For the text-containing cell, return its midpoint in [x, y] coordinate format. 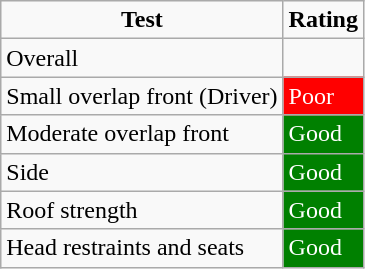
Head restraints and seats [142, 248]
Rating [323, 20]
Overall [142, 58]
Moderate overlap front [142, 134]
Roof strength [142, 210]
Small overlap front (Driver) [142, 96]
Test [142, 20]
Side [142, 172]
Poor [323, 96]
